Provide the (X, Y) coordinate of the cell's center where the given text is located.  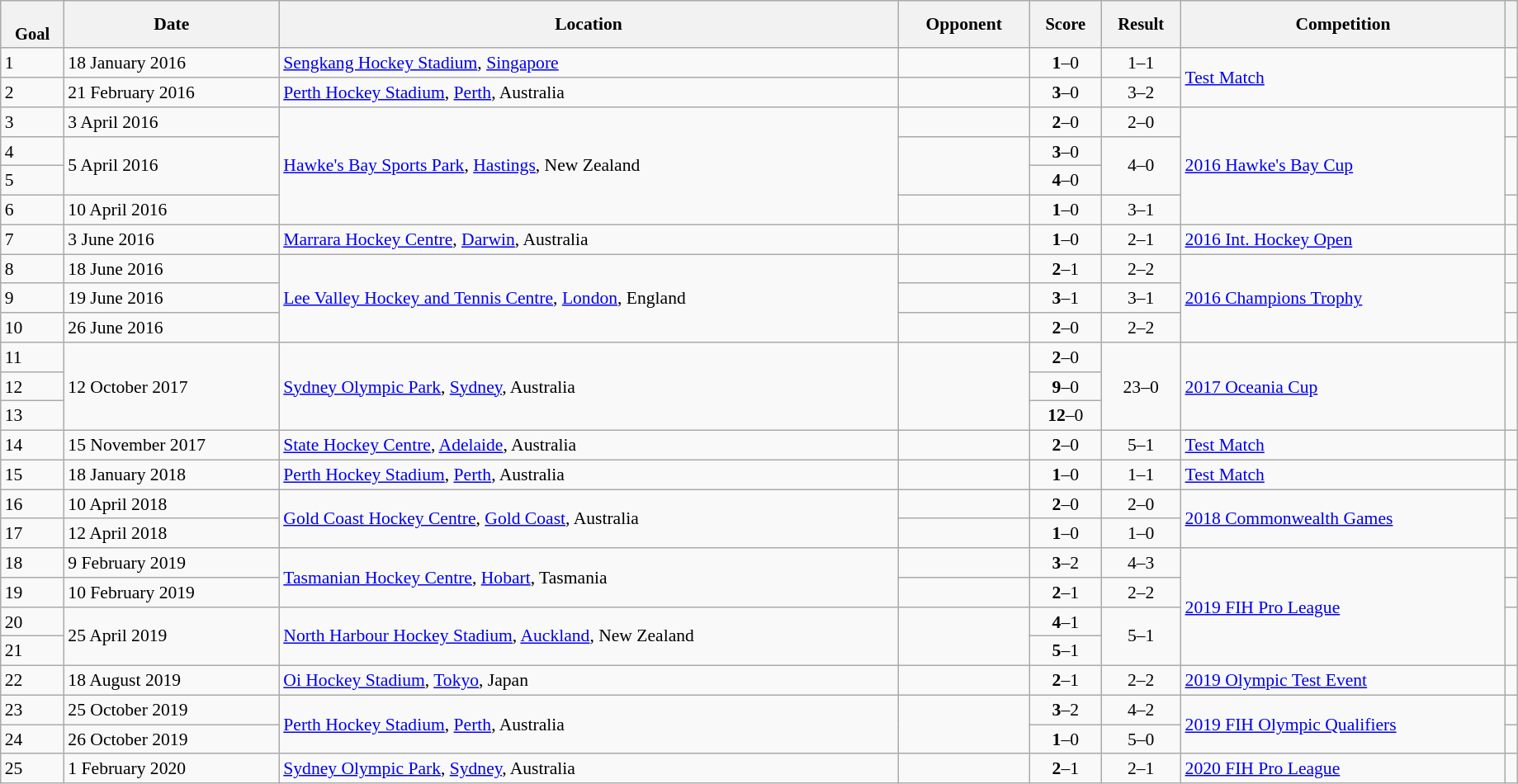
12–0 (1066, 416)
14 (33, 446)
2017 Oceania Cup (1344, 386)
16 (33, 504)
2016 Hawke's Bay Cup (1344, 166)
19 June 2016 (172, 299)
4–3 (1141, 563)
21 (33, 651)
Goal (33, 25)
2016 Int. Hockey Open (1344, 240)
4 (33, 152)
8 (33, 269)
Result (1141, 25)
13 (33, 416)
18 January 2018 (172, 475)
Lee Valley Hockey and Tennis Centre, London, England (588, 299)
Opponent (964, 25)
4–1 (1066, 622)
Marrara Hockey Centre, Darwin, Australia (588, 240)
Hawke's Bay Sports Park, Hastings, New Zealand (588, 166)
18 June 2016 (172, 269)
15 November 2017 (172, 446)
9 (33, 299)
2016 Champions Trophy (1344, 299)
Tasmanian Hockey Centre, Hobart, Tasmania (588, 578)
10 (33, 328)
26 June 2016 (172, 328)
Sengkang Hockey Stadium, Singapore (588, 64)
2019 FIH Pro League (1344, 607)
25 April 2019 (172, 637)
26 October 2019 (172, 739)
18 January 2016 (172, 64)
Score (1066, 25)
North Harbour Hockey Stadium, Auckland, New Zealand (588, 637)
2019 FIH Olympic Qualifiers (1344, 725)
4–2 (1141, 711)
17 (33, 534)
25 October 2019 (172, 711)
10 April 2016 (172, 210)
12 (33, 387)
23 (33, 711)
5 (33, 181)
18 (33, 563)
State Hockey Centre, Adelaide, Australia (588, 446)
3 (33, 122)
12 October 2017 (172, 386)
7 (33, 240)
5–0 (1141, 739)
2018 Commonwealth Games (1344, 518)
3 April 2016 (172, 122)
6 (33, 210)
3 June 2016 (172, 240)
22 (33, 681)
Oi Hockey Stadium, Tokyo, Japan (588, 681)
9–0 (1066, 387)
Competition (1344, 25)
10 February 2019 (172, 593)
18 August 2019 (172, 681)
5 April 2016 (172, 167)
2019 Olympic Test Event (1344, 681)
Location (588, 25)
15 (33, 475)
1 February 2020 (172, 769)
2 (33, 92)
Date (172, 25)
Gold Coast Hockey Centre, Gold Coast, Australia (588, 518)
25 (33, 769)
9 February 2019 (172, 563)
11 (33, 357)
24 (33, 739)
10 April 2018 (172, 504)
2020 FIH Pro League (1344, 769)
1 (33, 64)
20 (33, 622)
21 February 2016 (172, 92)
23–0 (1141, 386)
12 April 2018 (172, 534)
19 (33, 593)
